Detect which cell encompasses the target text, then output its (X, Y) center coordinate. 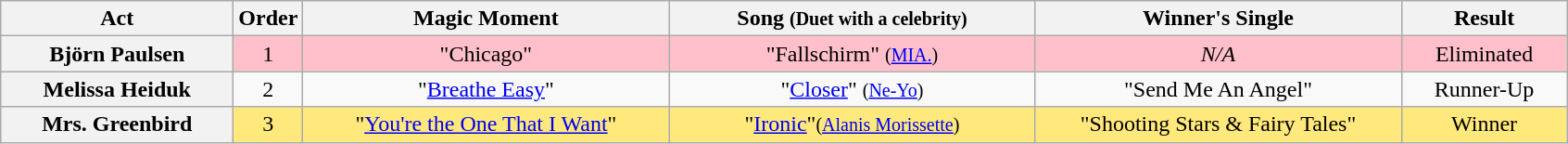
1 (269, 54)
"Ironic"(Alanis Morissette) (853, 124)
"Breathe Easy" (486, 89)
"Chicago" (486, 54)
"Fallschirm" (MIA.) (853, 54)
Result (1485, 19)
"Shooting Stars & Fairy Tales" (1218, 124)
Mrs. Greenbird (117, 124)
Winner (1485, 124)
Song (Duet with a celebrity) (853, 19)
"Closer" (Ne-Yo) (853, 89)
"You're the One That I Want" (486, 124)
3 (269, 124)
Act (117, 19)
N/A (1218, 54)
Melissa Heiduk (117, 89)
Runner-Up (1485, 89)
Magic Moment (486, 19)
Björn Paulsen (117, 54)
"Send Me An Angel" (1218, 89)
2 (269, 89)
Order (269, 19)
Eliminated (1485, 54)
Winner's Single (1218, 19)
